Extract the (X, Y) coordinate from the center of the cell holding the provided text.  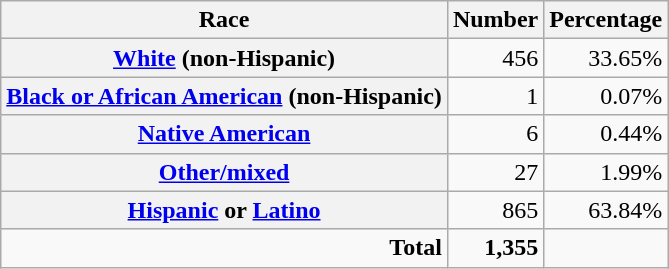
27 (495, 172)
Race (224, 20)
Total (224, 248)
33.65% (606, 58)
456 (495, 58)
63.84% (606, 210)
Percentage (606, 20)
1 (495, 96)
Hispanic or Latino (224, 210)
Number (495, 20)
6 (495, 134)
865 (495, 210)
0.07% (606, 96)
1,355 (495, 248)
Black or African American (non-Hispanic) (224, 96)
0.44% (606, 134)
1.99% (606, 172)
Native American (224, 134)
Other/mixed (224, 172)
White (non-Hispanic) (224, 58)
